Scan for the cell matching the given text and deliver its (x, y) coordinate at center. 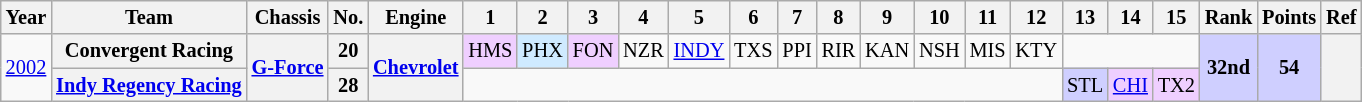
13 (1085, 17)
G-Force (288, 68)
CHI (1130, 85)
3 (593, 17)
STL (1085, 85)
INDY (700, 51)
2002 (26, 68)
RIR (839, 51)
14 (1130, 17)
No. (348, 17)
54 (1289, 68)
KTY (1037, 51)
TXS (753, 51)
12 (1037, 17)
20 (348, 51)
4 (643, 17)
Team (148, 17)
Chassis (288, 17)
Chevrolet (416, 68)
11 (988, 17)
Convergent Racing (148, 51)
Points (1289, 17)
PPI (796, 51)
8 (839, 17)
9 (887, 17)
KAN (887, 51)
28 (348, 85)
15 (1176, 17)
7 (796, 17)
Rank (1228, 17)
Year (26, 17)
NZR (643, 51)
6 (753, 17)
Indy Regency Racing (148, 85)
32nd (1228, 68)
1 (490, 17)
5 (700, 17)
Ref (1341, 17)
TX2 (1176, 85)
10 (939, 17)
FON (593, 51)
MIS (988, 51)
2 (542, 17)
HMS (490, 51)
NSH (939, 51)
PHX (542, 51)
Engine (416, 17)
